For the text-containing cell, return its midpoint in (X, Y) coordinate format. 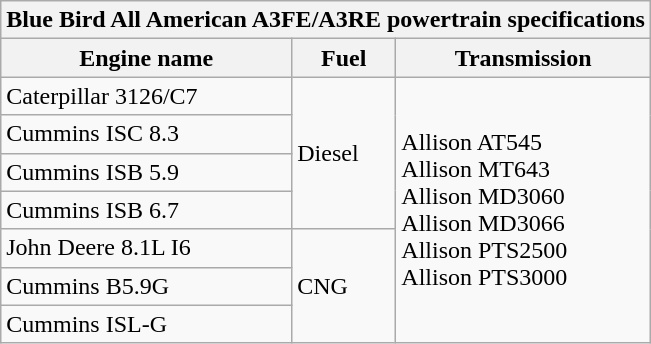
Cummins ISL-G (146, 324)
CNG (344, 286)
Fuel (344, 58)
John Deere 8.1L I6 (146, 248)
Caterpillar 3126/C7 (146, 96)
Engine name (146, 58)
Cummins ISC 8.3 (146, 134)
Cummins B5.9G (146, 286)
Cummins ISB 6.7 (146, 210)
Allison AT545Allison MT643Allison MD3060Allison MD3066Allison PTS2500Allison PTS3000 (524, 210)
Transmission (524, 58)
Cummins ISB 5.9 (146, 172)
Blue Bird All American A3FE/A3RE powertrain specifications (326, 20)
Diesel (344, 153)
